From the cell containing the given text, extract its center point as [x, y] coordinate. 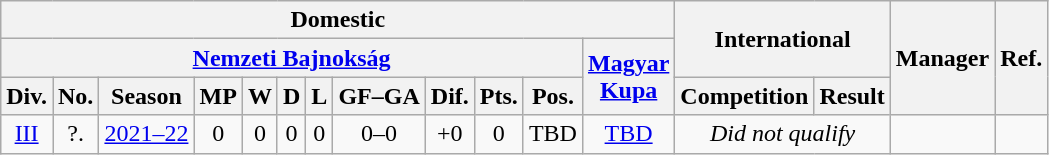
III [27, 134]
Ref. [1022, 58]
Season [146, 96]
?. [75, 134]
MP [218, 96]
Pos. [552, 96]
L [320, 96]
Manager [942, 58]
Result [852, 96]
GF–GA [379, 96]
Domestic [338, 20]
W [260, 96]
Did not qualify [782, 134]
No. [75, 96]
MagyarKupa [628, 77]
Nemzeti Bajnokság [292, 58]
Dif. [450, 96]
0–0 [379, 134]
D [291, 96]
Div. [27, 96]
Pts. [498, 96]
2021–22 [146, 134]
+0 [450, 134]
International [782, 39]
Competition [744, 96]
